Detect which cell encompasses the target text, then output its (x, y) center coordinate. 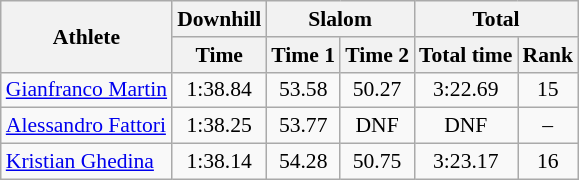
54.28 (303, 162)
Time (219, 55)
Downhill (219, 19)
Alessandro Fattori (86, 126)
50.27 (377, 90)
15 (548, 90)
Total time (466, 55)
16 (548, 162)
Slalom (340, 19)
3:22.69 (466, 90)
– (548, 126)
53.77 (303, 126)
Total (496, 19)
53.58 (303, 90)
Time 2 (377, 55)
1:38.25 (219, 126)
Rank (548, 55)
3:23.17 (466, 162)
1:38.84 (219, 90)
50.75 (377, 162)
Gianfranco Martin (86, 90)
1:38.14 (219, 162)
Time 1 (303, 55)
Kristian Ghedina (86, 162)
Athlete (86, 36)
